Search for the cell housing the specified text and yield its (X, Y) center coordinate. 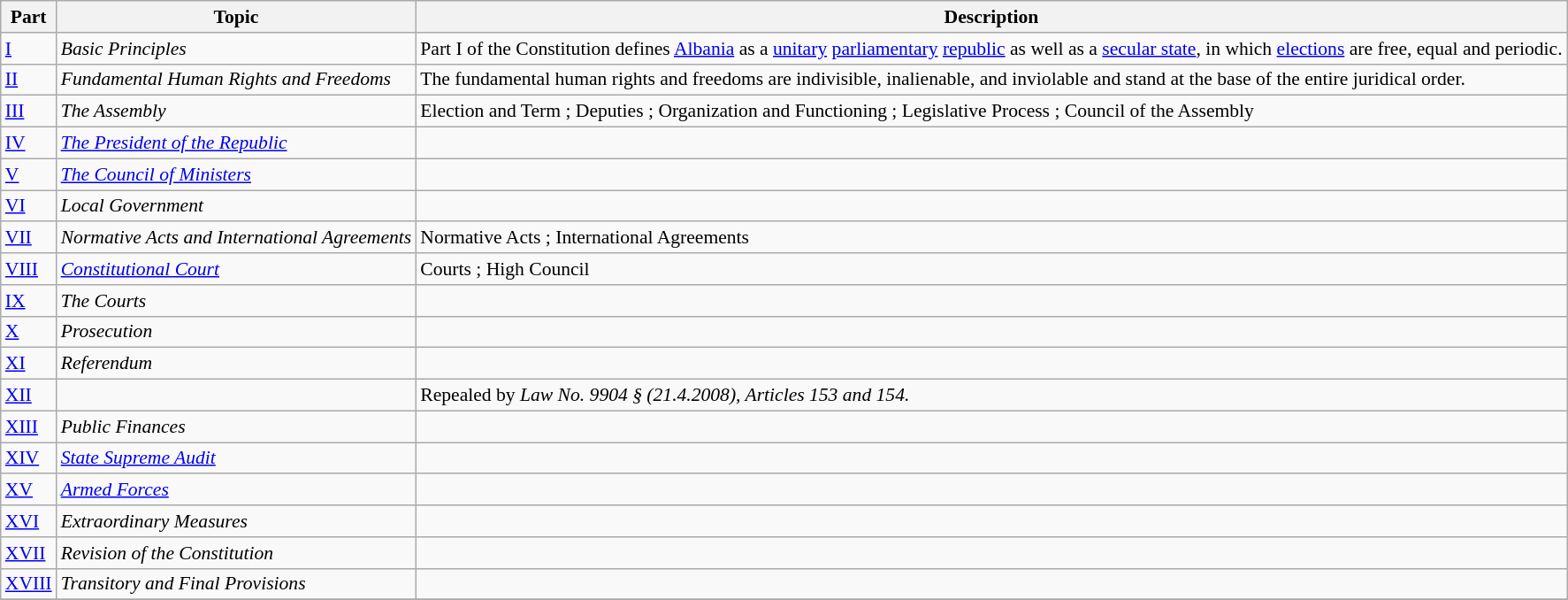
State Supreme Audit (237, 458)
VI (28, 206)
Topic (237, 17)
VII (28, 238)
X (28, 332)
XI (28, 364)
III (28, 112)
Public Finances (237, 427)
Normative Acts and International Agreements (237, 238)
Prosecution (237, 332)
Armed Forces (237, 490)
I (28, 49)
V (28, 174)
The Assembly (237, 112)
XVIII (28, 584)
II (28, 80)
XIV (28, 458)
Referendum (237, 364)
The fundamental human rights and freedoms are indivisible, inalienable, and inviolable and stand at the base of the entire juridical order. (991, 80)
XVII (28, 553)
Description (991, 17)
XIII (28, 427)
Constitutional Court (237, 269)
Fundamental Human Rights and Freedoms (237, 80)
The President of the Republic (237, 143)
VIII (28, 269)
Normative Acts ; International Agreements (991, 238)
The Council of Ministers (237, 174)
XV (28, 490)
XVI (28, 521)
IX (28, 301)
Part (28, 17)
XII (28, 396)
Transitory and Final Provisions (237, 584)
Repealed by Law No. 9904 § (21.4.2008), Articles 153 and 154. (991, 396)
Extraordinary Measures (237, 521)
Revision of the Constitution (237, 553)
Election and Term ; Deputies ; Organization and Functioning ; Legislative Process ; Council of the Assembly (991, 112)
IV (28, 143)
Local Government (237, 206)
The Courts (237, 301)
Basic Principles (237, 49)
Courts ; High Council (991, 269)
